Detect which cell encompasses the target text, then output its (x, y) center coordinate. 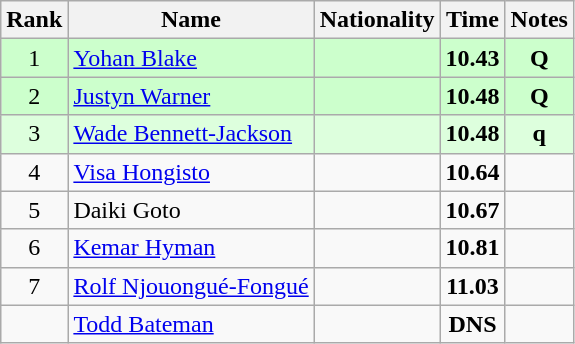
10.67 (472, 210)
10.81 (472, 248)
1 (34, 58)
2 (34, 96)
10.43 (472, 58)
3 (34, 134)
Rank (34, 20)
Rolf Njouongué-Fongué (191, 286)
Daiki Goto (191, 210)
7 (34, 286)
Nationality (377, 20)
Notes (539, 20)
Time (472, 20)
Todd Bateman (191, 324)
Yohan Blake (191, 58)
6 (34, 248)
DNS (472, 324)
5 (34, 210)
Name (191, 20)
4 (34, 172)
Justyn Warner (191, 96)
10.64 (472, 172)
11.03 (472, 286)
Kemar Hyman (191, 248)
Visa Hongisto (191, 172)
Wade Bennett-Jackson (191, 134)
q (539, 134)
